Locate the cell with the specified text and output its (x, y) center coordinate. 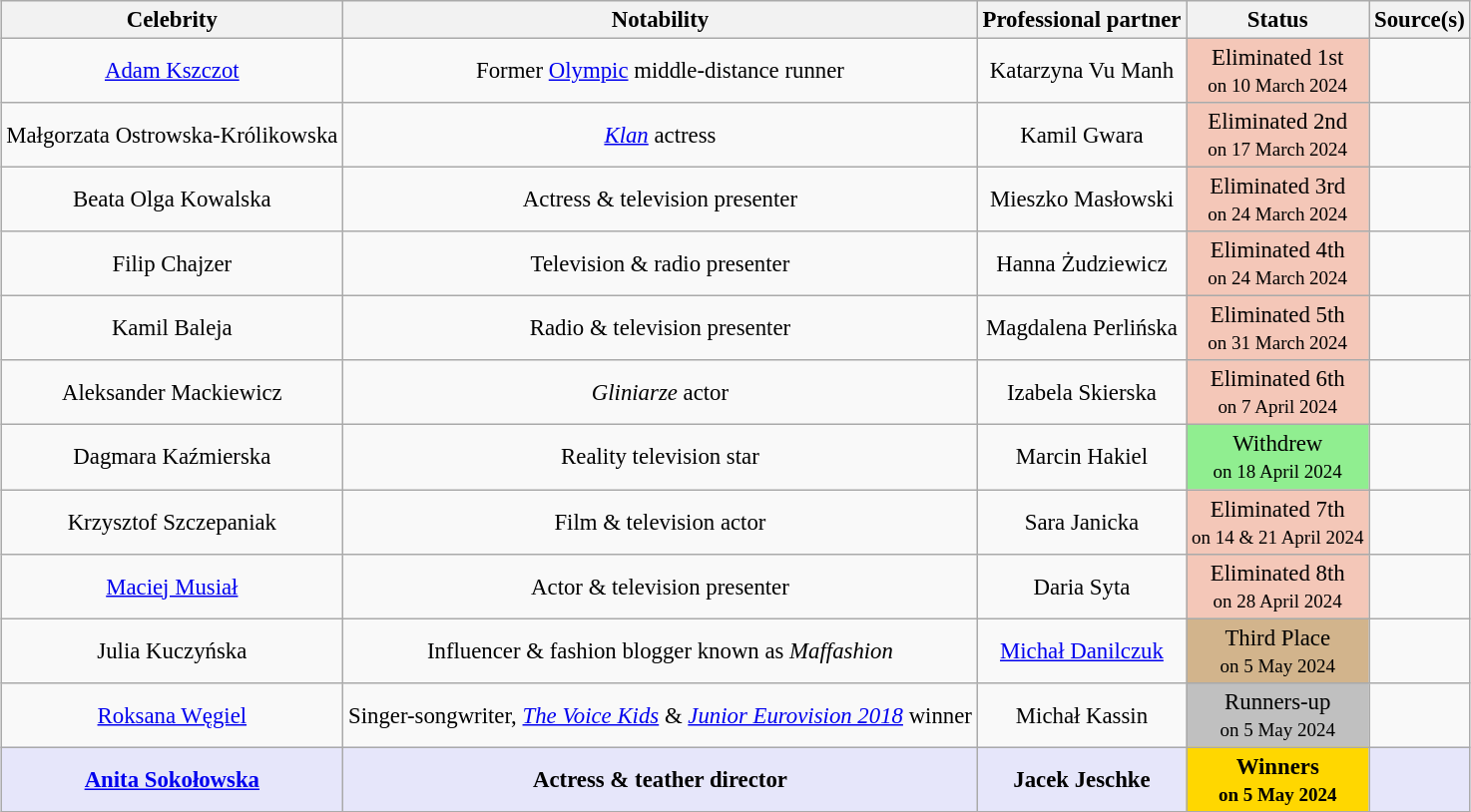
Hanna Żudziewicz (1082, 263)
Aleksander Mackiewicz (172, 393)
Michał Kassin (1082, 714)
Małgorzata Ostrowska-Królikowska (172, 136)
Actress & television presenter (661, 200)
Singer-songwriter, The Voice Kids & Junior Eurovision 2018 winner (661, 714)
Winnerson 5 May 2024 (1277, 780)
Anita Sokołowska (172, 780)
Gliniarze actor (661, 393)
Kamil Baleja (172, 329)
Eliminated 3rdon 24 March 2024 (1277, 200)
Sara Janicka (1082, 521)
Source(s) (1419, 20)
Roksana Węgiel (172, 714)
Klan actress (661, 136)
Eliminated 8thon 28 April 2024 (1277, 587)
Actor & television presenter (661, 587)
Adam Kszczot (172, 70)
Daria Syta (1082, 587)
Filip Chajzer (172, 263)
Television & radio presenter (661, 263)
Mieszko Masłowski (1082, 200)
Influencer & fashion blogger known as Maffashion (661, 650)
Notability (661, 20)
Runners-upon 5 May 2024 (1277, 714)
Celebrity (172, 20)
Reality television star (661, 457)
Maciej Musiał (172, 587)
Eliminated 6thon 7 April 2024 (1277, 393)
Eliminated 2ndon 17 March 2024 (1277, 136)
Eliminated 4thon 24 March 2024 (1277, 263)
Marcin Hakiel (1082, 457)
Jacek Jeschke (1082, 780)
Michał Danilczuk (1082, 650)
Izabela Skierska (1082, 393)
Eliminated 1ston 10 March 2024 (1277, 70)
Radio & television presenter (661, 329)
Withdrewon 18 April 2024 (1277, 457)
Film & television actor (661, 521)
Beata Olga Kowalska (172, 200)
Julia Kuczyńska (172, 650)
Eliminated 7thon 14 & 21 April 2024 (1277, 521)
Former Olympic middle-distance runner (661, 70)
Eliminated 5thon 31 March 2024 (1277, 329)
Krzysztof Szczepaniak (172, 521)
Kamil Gwara (1082, 136)
Third Placeon 5 May 2024 (1277, 650)
Katarzyna Vu Manh (1082, 70)
Professional partner (1082, 20)
Status (1277, 20)
Actress & teather director (661, 780)
Magdalena Perlińska (1082, 329)
Dagmara Kaźmierska (172, 457)
